Output the [X, Y] coordinate of the center of the cell containing the given text.  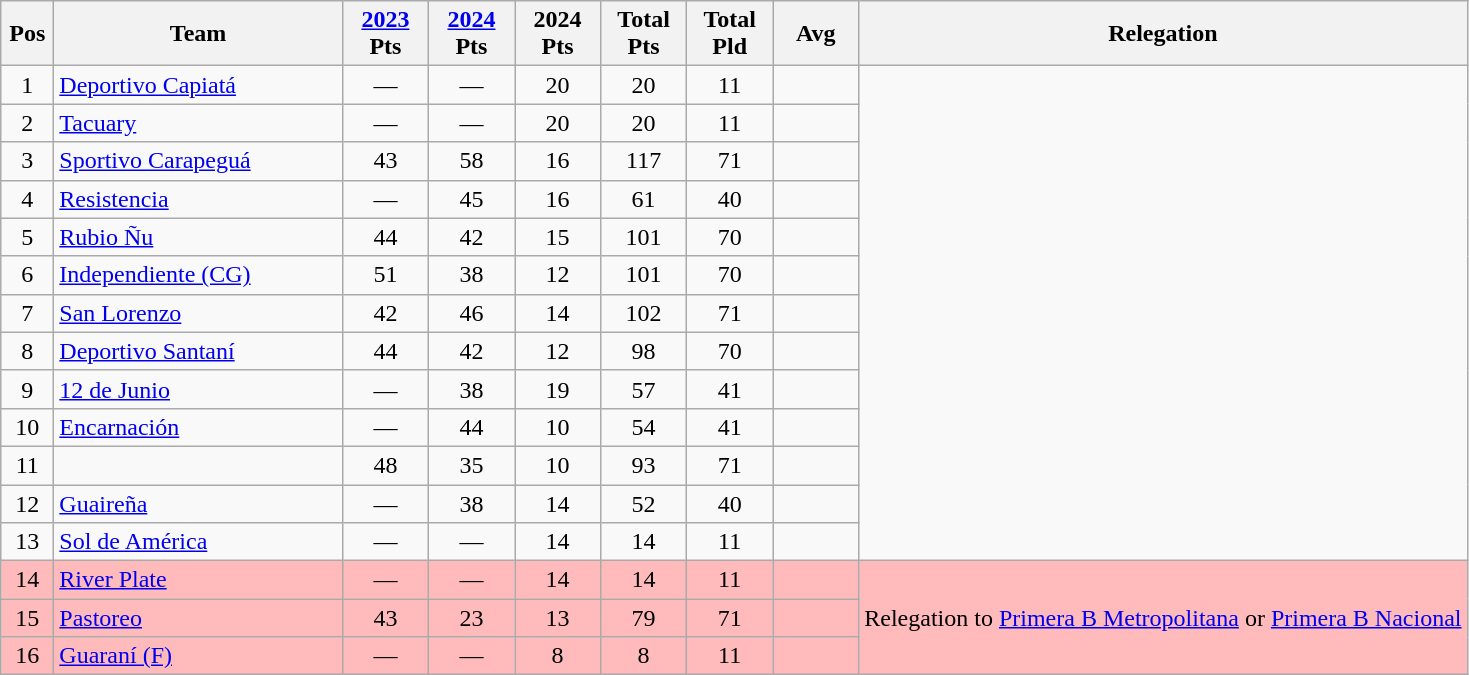
Guaraní (F) [198, 656]
57 [644, 389]
TotalPts [644, 34]
Sportivo Carapeguá [198, 161]
Deportivo Capiatá [198, 85]
48 [385, 465]
4 [28, 199]
Sol de América [198, 542]
23 [471, 618]
58 [471, 161]
12 de Junio [198, 389]
Tacuary [198, 123]
1 [28, 85]
2 [28, 123]
54 [644, 427]
Pos [28, 34]
San Lorenzo [198, 313]
Relegation [1163, 34]
Pastoreo [198, 618]
98 [644, 351]
51 [385, 275]
61 [644, 199]
Resistencia [198, 199]
19 [557, 389]
2023Pts [385, 34]
TotalPld [730, 34]
3 [28, 161]
79 [644, 618]
9 [28, 389]
Encarnación [198, 427]
Independiente (CG) [198, 275]
5 [28, 237]
Relegation to Primera B Metropolitana or Primera B Nacional [1163, 618]
Guaireña [198, 503]
93 [644, 465]
102 [644, 313]
46 [471, 313]
52 [644, 503]
Avg [816, 34]
Deportivo Santaní [198, 351]
Rubio Ñu [198, 237]
117 [644, 161]
6 [28, 275]
35 [471, 465]
River Plate [198, 580]
Team [198, 34]
7 [28, 313]
45 [471, 199]
